Return the (x, y) coordinate for the center point of the cell that contains the specified text.  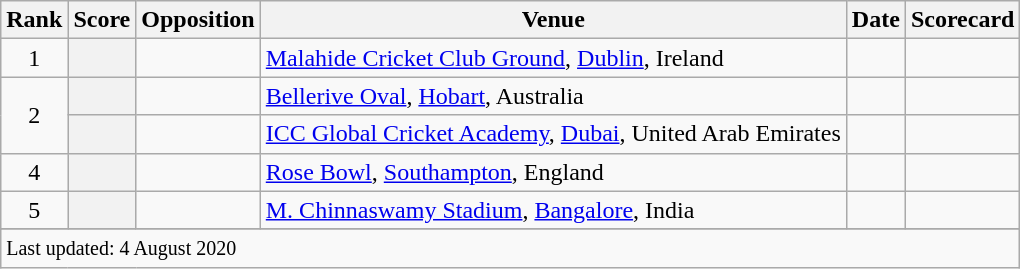
1 (34, 58)
2 (34, 115)
Scorecard (962, 20)
Date (876, 20)
Malahide Cricket Club Ground, Dublin, Ireland (553, 58)
Rose Bowl, Southampton, England (553, 172)
Score (102, 20)
ICC Global Cricket Academy, Dubai, United Arab Emirates (553, 134)
4 (34, 172)
Rank (34, 20)
Last updated: 4 August 2020 (510, 248)
Bellerive Oval, Hobart, Australia (553, 96)
5 (34, 210)
M. Chinnaswamy Stadium, Bangalore, India (553, 210)
Opposition (198, 20)
Venue (553, 20)
